Detect which cell encompasses the target text, then output its [x, y] center coordinate. 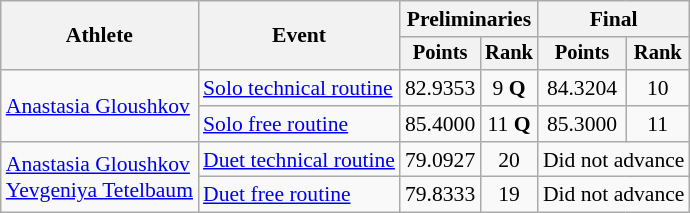
Anastasia GloushkovYevgeniya Tetelbaum [100, 178]
Final [614, 19]
10 [658, 88]
9 Q [509, 88]
11 Q [509, 124]
Event [299, 36]
Athlete [100, 36]
Solo free routine [299, 124]
82.9353 [440, 88]
85.3000 [582, 124]
85.4000 [440, 124]
79.0927 [440, 160]
79.8333 [440, 195]
Duet technical routine [299, 160]
20 [509, 160]
11 [658, 124]
84.3204 [582, 88]
Duet free routine [299, 195]
19 [509, 195]
Anastasia Gloushkov [100, 106]
Solo technical routine [299, 88]
Preliminaries [469, 19]
